Return the [X, Y] coordinate for the center point of the cell that contains the specified text.  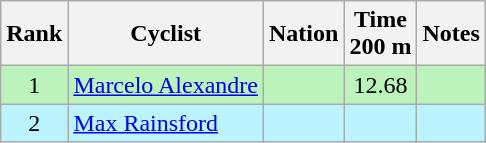
Notes [451, 34]
1 [34, 85]
Cyclist [166, 34]
2 [34, 123]
Max Rainsford [166, 123]
Time200 m [380, 34]
Rank [34, 34]
Marcelo Alexandre [166, 85]
Nation [304, 34]
12.68 [380, 85]
